Search for the cell housing the specified text and yield its [x, y] center coordinate. 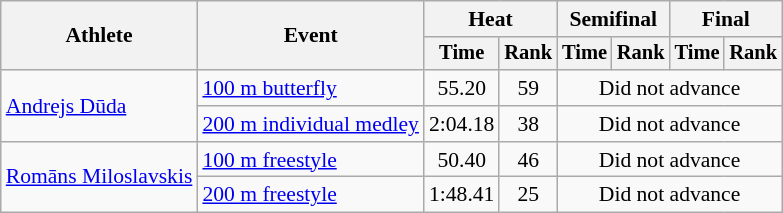
1:48.41 [462, 195]
Semifinal [613, 19]
25 [528, 195]
38 [528, 124]
55.20 [462, 88]
Final [726, 19]
Event [310, 36]
50.40 [462, 160]
Heat [490, 19]
Andrejs Dūda [100, 106]
Athlete [100, 36]
100 m freestyle [310, 160]
46 [528, 160]
200 m freestyle [310, 195]
Romāns Miloslavskis [100, 178]
59 [528, 88]
100 m butterfly [310, 88]
200 m individual medley [310, 124]
2:04.18 [462, 124]
